Locate the cell with the specified text and output its [x, y] center coordinate. 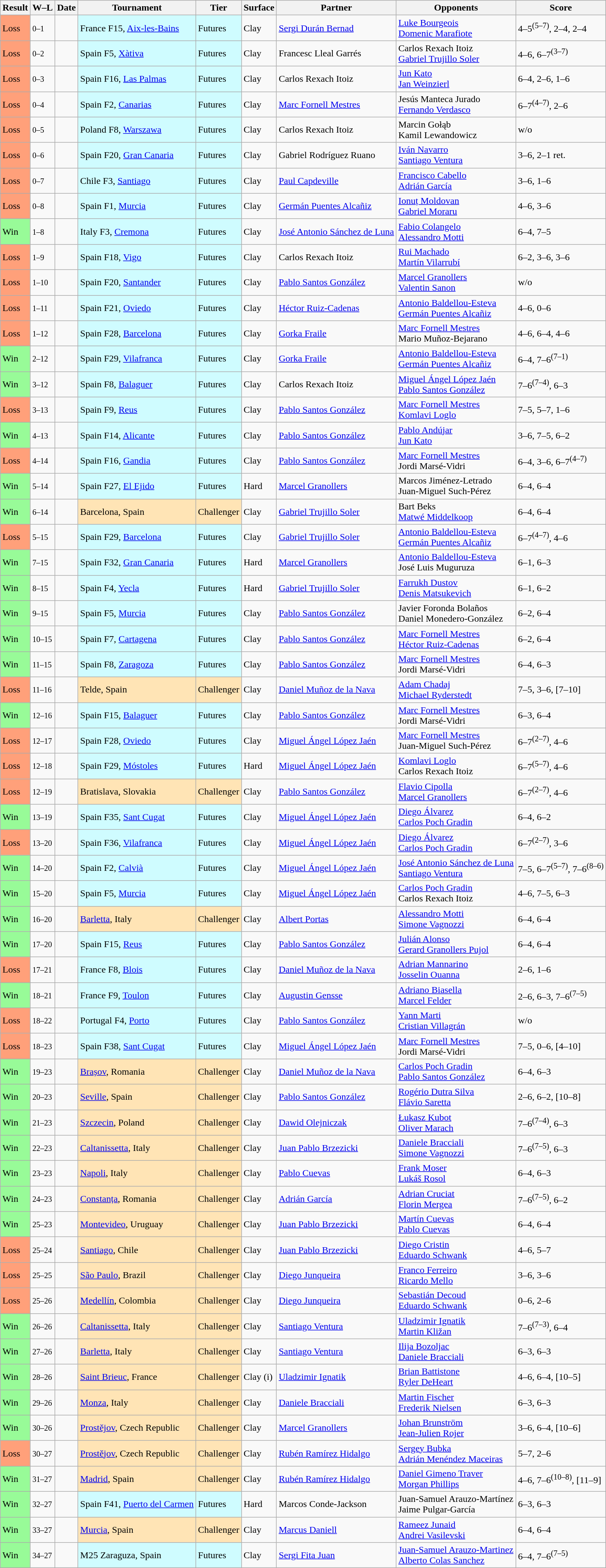
0–6 [42, 155]
4–6, 6–7(3–7) [561, 53]
6–4, 3–6, 6–7(4–7) [561, 461]
Augustin Gensse [336, 995]
3–6, 7–5, 6–2 [561, 435]
Sergi Durán Bernad [336, 28]
M25 Zaraguza, Spain [137, 1555]
Łukasz Kubot Oliver Marach [456, 1122]
Marc Fornell Mestres Komlavi Loglo [456, 410]
Spain F29, Móstoles [137, 766]
2–6, 1–6 [561, 969]
1–12 [42, 333]
Spain F27, El Ejido [137, 486]
7–5, 5–7, 1–6 [561, 410]
3–6, 2–1 ret. [561, 155]
Spain F9, Reus [137, 410]
4–6, 5–7 [561, 1250]
Rameez Junaid Andrei Vasilevski [456, 1530]
6–1, 6–2 [561, 588]
30–27 [42, 1453]
25–24 [42, 1250]
Spain F7, Cartagena [137, 638]
Tournament [137, 8]
Adrian Cruciat Florin Mergea [456, 1199]
Constanța, Romania [137, 1199]
Seville, Spain [137, 1097]
Spain F32, Gran Canaria [137, 563]
Miguel Ángel López Jaén Pablo Santos González [456, 384]
17–20 [42, 944]
26–26 [42, 1326]
25–25 [42, 1275]
Partner [336, 8]
Napoli, Italy [137, 1174]
José Antonio Sánchez de Luna [336, 232]
José Antonio Sánchez de Luna Santiago Ventura [456, 868]
15–20 [42, 894]
Fabio Colangelo Alessandro Motti [456, 232]
Marcos Conde-Jackson [336, 1504]
0–1 [42, 28]
23–23 [42, 1174]
Spain F2, Canarias [137, 104]
7–6(7–5), 6–2 [561, 1199]
0–2 [42, 53]
Spain F38, Sant Cugat [137, 1046]
Brașov, Romania [137, 1071]
27–26 [42, 1351]
São Paulo, Brazil [137, 1275]
28–26 [42, 1377]
Iván Navarro Santiago Ventura [456, 155]
20–23 [42, 1097]
Spain F8, Zaragoza [137, 664]
Juan-Samuel Arauzo-Martínez Jaime Pulgar-García [456, 1504]
Gabriel Rodríguez Ruano [336, 155]
Adam Chadaj Michael Ryderstedt [456, 689]
7–5, 3–6, [7–10] [561, 689]
Saint Brieuc, France [137, 1377]
Ionuț Moldovan Gabriel Moraru [456, 206]
Marc Fornell Mestres Héctor Ruiz-Cadenas [456, 638]
7–5, 0–6, [4–10] [561, 1046]
Marcin Gołąb Kamil Lewandowicz [456, 130]
18–22 [42, 1020]
21–23 [42, 1122]
6–1, 6–3 [561, 563]
13–19 [42, 817]
4–5(5–7), 2–4, 2–4 [561, 28]
7–6(7–5), 6–3 [561, 1148]
Pablo Andújar Jun Kato [456, 435]
Adrián García [336, 1199]
Sergey Bubka Adrián Menéndez Maceiras [456, 1453]
31–27 [42, 1479]
Dawid Olejniczak [336, 1122]
4–6, 0–6 [561, 307]
6–14 [42, 512]
Carlos Poch Gradin Pablo Santos González [456, 1071]
Portugal F4, Porto [137, 1020]
19–23 [42, 1071]
Madrid, Spain [137, 1479]
12–18 [42, 766]
3–6, 3–6 [561, 1275]
4–13 [42, 435]
2–6, 6–3, 7–6(7–5) [561, 995]
Antonio Baldellou-Esteva José Luis Muguruza [456, 563]
W–L [42, 8]
33–27 [42, 1530]
Albert Portas [336, 919]
32–27 [42, 1504]
Francesc Lleal Garrés [336, 53]
Spain F1, Murcia [137, 206]
Daniele Bracciali Simone Vagnozzi [456, 1148]
Poland F8, Warszawa [137, 130]
Marc Fornell Mestres Juan-Miguel Such-Pérez [456, 741]
Pablo Cuevas [336, 1174]
Paul Capdeville [336, 181]
24–23 [42, 1199]
Marc Fornell Mestres Mario Muñoz-Bejarano [456, 333]
18–21 [42, 995]
2–6, 6–2, [10–8] [561, 1097]
Sebastián Decoud Eduardo Schwank [456, 1300]
3–6, 6–4, [10–6] [561, 1428]
10–15 [42, 638]
16–20 [42, 919]
Spain F16, Gandia [137, 461]
Telde, Spain [137, 689]
1–11 [42, 307]
22–23 [42, 1148]
11–15 [42, 664]
6–7(2–7), 3–6 [561, 843]
Chile F3, Santiago [137, 181]
Opponents [456, 8]
13–20 [42, 843]
Spain F29, Barcelona [137, 537]
0–6, 2–6 [561, 1300]
Spain F21, Oviedo [137, 307]
7–6(7–3), 6–4 [561, 1326]
Marcus Daniell [336, 1530]
1–10 [42, 282]
Flavio Cipolla Marcel Granollers [456, 792]
12–19 [42, 792]
Spain F15, Reus [137, 944]
Montevideo, Uruguay [137, 1225]
Carlos Poch Gradin Carlos Rexach Itoiz [456, 894]
Spain F16, Las Palmas [137, 79]
Spain F20, Santander [137, 282]
Murcia, Spain [137, 1530]
34–27 [42, 1555]
Italy F3, Cremona [137, 232]
Jesús Manteca Jurado Fernando Verdasco [456, 104]
Jun Kato Jan Weinzierl [456, 79]
Adrian Mannarino Josselin Ouanna [456, 969]
6–7(5–7), 4–6 [561, 766]
Barcelona, Spain [137, 512]
Komlavi Loglo Carlos Rexach Itoiz [456, 766]
2–12 [42, 359]
Monza, Italy [137, 1402]
5–15 [42, 537]
Rui Machado Martín Vilarrubí [456, 257]
6–2, 3–6, 3–6 [561, 257]
France F8, Blois [137, 969]
Spain F41, Puerto del Carmen [137, 1504]
Spain F18, Vigo [137, 257]
Spain F29, Vilafranca [137, 359]
Daniel Gimeno Traver Morgan Phillips [456, 1479]
Spain F8, Balaguer [137, 384]
Tier [218, 8]
Bart Beks Matwé Middelkoop [456, 512]
Date [67, 8]
5–14 [42, 486]
17–21 [42, 969]
6–4, 6–2 [561, 817]
Rogério Dutra Silva Flávio Saretta [456, 1097]
25–23 [42, 1225]
Franco Ferreiro Ricardo Mello [456, 1275]
Spain F2, Calvià [137, 868]
3–13 [42, 410]
Farrukh Dustov Denis Matsukevich [456, 588]
12–16 [42, 715]
Spain F4, Yecla [137, 588]
Score [561, 8]
1–8 [42, 232]
Marcel Granollers Valentin Sanon [456, 282]
Spain F15, Balaguer [137, 715]
Santiago, Chile [137, 1250]
3–12 [42, 384]
30–26 [42, 1428]
6–4, 7–6(7–5) [561, 1555]
Alessandro Motti Simone Vagnozzi [456, 919]
6–7(4–7), 4–6 [561, 537]
6–4, 7–6(7–1) [561, 359]
Adriano Biasella Marcel Felder [456, 995]
Carlos Rexach Itoiz Gabriel Trujillo Soler [456, 53]
Germán Puentes Alcañiz [336, 206]
0–4 [42, 104]
18–23 [42, 1046]
Bratislava, Slovakia [137, 792]
France F15, Aix-les-Bains [137, 28]
4–6, 6–4, 4–6 [561, 333]
4–6, 7–5, 6–3 [561, 894]
6–3, 6–4 [561, 715]
Spain F35, Sant Cugat [137, 817]
4–14 [42, 461]
Medellín, Colombia [137, 1300]
Martín Cuevas Pablo Cuevas [456, 1225]
6–7(4–7), 2–6 [561, 104]
Luke Bourgeois Domenic Marafiote [456, 28]
8–15 [42, 588]
Surface [259, 8]
Diego Cristin Eduardo Schwank [456, 1250]
Daniele Bracciali [336, 1402]
Marcos Jiménez-Letrado Juan-Miguel Such-Pérez [456, 486]
0–5 [42, 130]
Spain F5, Xàtiva [137, 53]
Juan-Samuel Arauzo-Martinez Alberto Colas Sanchez [456, 1555]
Marc Fornell Mestres [336, 104]
4–6, 3–6 [561, 206]
Spain F20, Gran Canaria [137, 155]
Uladzimir Ignatik Martin Kližan [456, 1326]
12–17 [42, 741]
0–3 [42, 79]
Sergi Fita Juan [336, 1555]
Ilija Bozoljac Daniele Bracciali [456, 1351]
7–15 [42, 563]
Martin Fischer Frederik Nielsen [456, 1402]
1–9 [42, 257]
25–26 [42, 1300]
6–4, 2–6, 1–6 [561, 79]
11–16 [42, 689]
Frank Moser Lukáš Rosol [456, 1174]
Johan Brunström Jean-Julien Rojer [456, 1428]
4–6, 7–6(10–8), [11–9] [561, 1479]
0–7 [42, 181]
Spain F36, Vilafranca [137, 843]
29–26 [42, 1402]
Spain F28, Barcelona [137, 333]
Result [15, 8]
Clay (i) [259, 1377]
Spain F14, Alicante [137, 435]
Uladzimir Ignatik [336, 1377]
Brian Battistone Ryler DeHeart [456, 1377]
Yann Marti Cristian Villagrán [456, 1020]
Julián Alonso Gerard Granollers Pujol [456, 944]
Spain F28, Oviedo [137, 741]
3–6, 1–6 [561, 181]
5–7, 2–6 [561, 1453]
9–15 [42, 613]
France F9, Toulon [137, 995]
Javier Foronda Bolaños Daniel Monedero-González [456, 613]
Francisco Cabello Adrián García [456, 181]
4–6, 6–4, [10–5] [561, 1377]
0–8 [42, 206]
Héctor Ruiz-Cadenas [336, 307]
7–5, 6–7(5–7), 7–6(8–6) [561, 868]
14–20 [42, 868]
6–4, 7–5 [561, 232]
Szczecin, Poland [137, 1122]
